Output the [X, Y] coordinate of the center of the cell containing the given text.  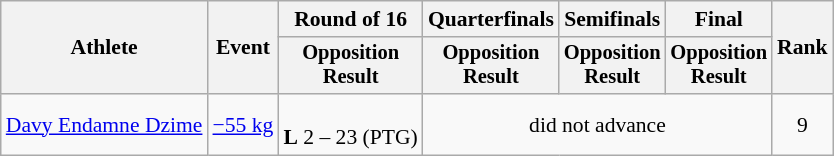
Event [242, 48]
L 2 – 23 (PTG) [350, 124]
−55 kg [242, 124]
Final [718, 19]
Semifinals [612, 19]
Davy Endamne Dzime [104, 124]
did not advance [598, 124]
Athlete [104, 48]
Round of 16 [350, 19]
9 [802, 124]
Rank [802, 48]
Quarterfinals [491, 19]
